Pinpoint the cell where the given text exists, returning its [x, y] midpoint coordinate. 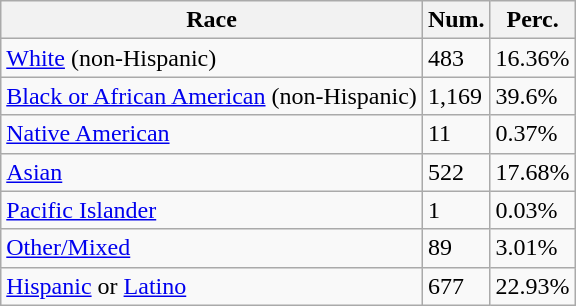
483 [456, 58]
1 [456, 210]
89 [456, 248]
Other/Mixed [212, 248]
11 [456, 134]
Native American [212, 134]
Pacific Islander [212, 210]
Hispanic or Latino [212, 286]
39.6% [532, 96]
0.37% [532, 134]
White (non-Hispanic) [212, 58]
3.01% [532, 248]
Black or African American (non-Hispanic) [212, 96]
Race [212, 20]
16.36% [532, 58]
522 [456, 172]
Num. [456, 20]
17.68% [532, 172]
22.93% [532, 286]
1,169 [456, 96]
Asian [212, 172]
Perc. [532, 20]
677 [456, 286]
0.03% [532, 210]
